Extract the [X, Y] coordinate from the center of the cell holding the provided text.  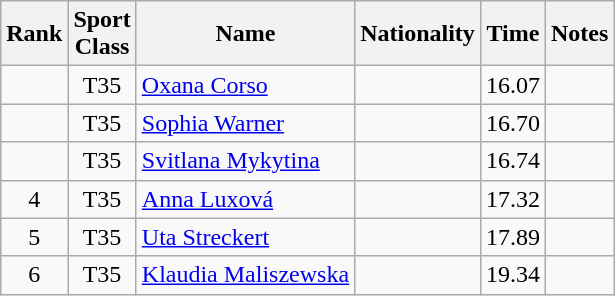
Time [512, 34]
6 [34, 275]
16.70 [512, 123]
Rank [34, 34]
Notes [579, 34]
Nationality [418, 34]
17.32 [512, 199]
Sophia Warner [245, 123]
Uta Streckert [245, 237]
Anna Luxová [245, 199]
Svitlana Mykytina [245, 161]
Klaudia Maliszewska [245, 275]
4 [34, 199]
17.89 [512, 237]
Name [245, 34]
16.07 [512, 85]
SportClass [102, 34]
5 [34, 237]
16.74 [512, 161]
Oxana Corso [245, 85]
19.34 [512, 275]
